Determine the (X, Y) coordinate at the center of the cell enclosing the given text.  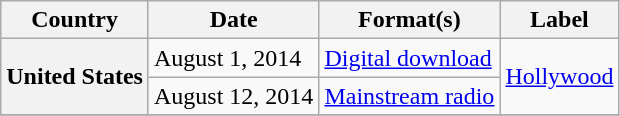
Digital download (410, 58)
August 1, 2014 (233, 58)
Hollywood (560, 77)
Label (560, 20)
Mainstream radio (410, 96)
Date (233, 20)
United States (75, 77)
Format(s) (410, 20)
August 12, 2014 (233, 96)
Country (75, 20)
